Detect which cell encompasses the target text, then output its (X, Y) center coordinate. 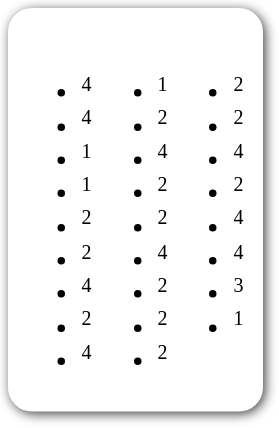
124224222 (132, 210)
22424431 (208, 210)
441122424 (56, 210)
